Identify which cell holds the provided text, then report its [X, Y] central coordinate. 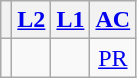
PR [113, 58]
AC [113, 20]
L2 [32, 20]
L1 [70, 20]
